Detect which cell encompasses the target text, then output its (X, Y) center coordinate. 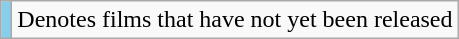
Denotes films that have not yet been released (235, 20)
